Search for the cell housing the specified text and yield its (X, Y) center coordinate. 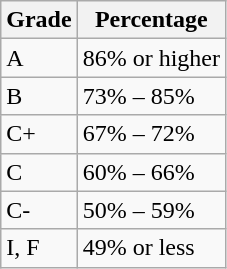
A (39, 58)
73% – 85% (151, 96)
C+ (39, 134)
B (39, 96)
50% – 59% (151, 210)
86% or higher (151, 58)
C- (39, 210)
Grade (39, 20)
C (39, 172)
I, F (39, 248)
Percentage (151, 20)
67% – 72% (151, 134)
60% – 66% (151, 172)
49% or less (151, 248)
